Locate the cell with the specified text and output its [X, Y] center coordinate. 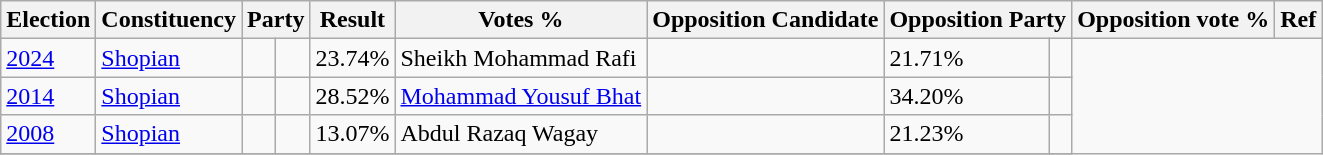
Party [276, 20]
Votes % [521, 20]
2024 [48, 58]
Abdul Razaq Wagay [521, 134]
2014 [48, 96]
Result [352, 20]
13.07% [352, 134]
21.23% [967, 134]
Election [48, 20]
Ref [1298, 20]
Opposition vote % [1174, 20]
Opposition Party [978, 20]
23.74% [352, 58]
34.20% [967, 96]
Opposition Candidate [766, 20]
21.71% [967, 58]
Mohammad Yousuf Bhat [521, 96]
Constituency [169, 20]
28.52% [352, 96]
Sheikh Mohammad Rafi [521, 58]
2008 [48, 134]
